Determine the [X, Y] coordinate at the center of the cell enclosing the given text.  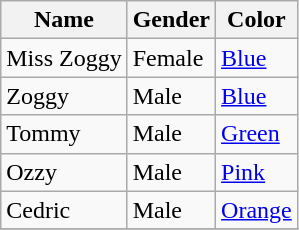
Color [257, 20]
Pink [257, 172]
Name [64, 20]
Female [171, 58]
Orange [257, 210]
Ozzy [64, 172]
Tommy [64, 134]
Miss Zoggy [64, 58]
Green [257, 134]
Zoggy [64, 96]
Gender [171, 20]
Cedric [64, 210]
